Return [x, y] of the center of cell containing provided text 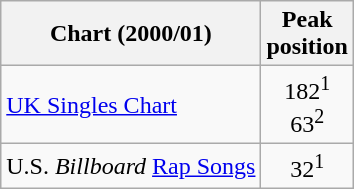
1821632 [307, 105]
UK Singles Chart [131, 105]
Peakposition [307, 34]
Chart (2000/01) [131, 34]
321 [307, 166]
U.S. Billboard Rap Songs [131, 166]
